Find where the given text appears and provide that cell's center as [x, y] coordinate. 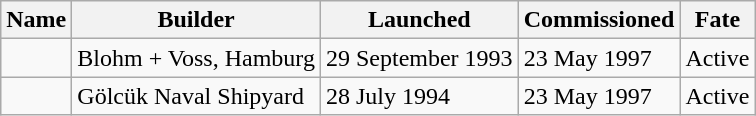
29 September 1993 [419, 58]
Gölcük Naval Shipyard [196, 96]
Blohm + Voss, Hamburg [196, 58]
Builder [196, 20]
Launched [419, 20]
28 July 1994 [419, 96]
Commissioned [599, 20]
Fate [718, 20]
Name [36, 20]
